Locate the cell with the specified text and output its [X, Y] center coordinate. 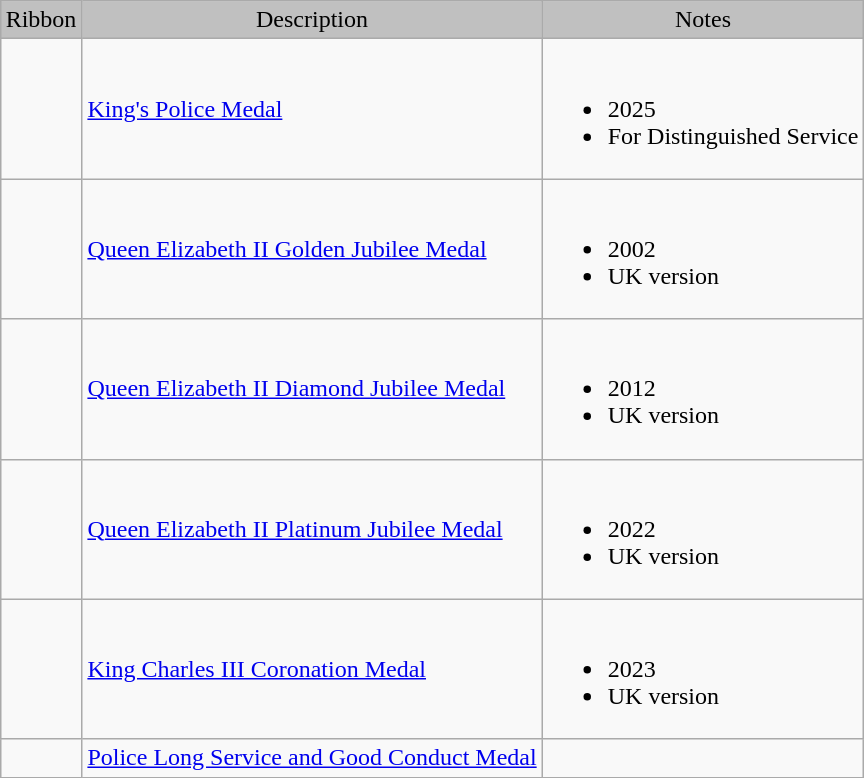
Police Long Service and Good Conduct Medal [312, 758]
King Charles III Coronation Medal [312, 669]
Ribbon [41, 20]
2012UK version [703, 389]
2022UK version [703, 529]
Queen Elizabeth II Platinum Jubilee Medal [312, 529]
Description [312, 20]
Queen Elizabeth II Diamond Jubilee Medal [312, 389]
Notes [703, 20]
King's Police Medal [312, 109]
2023UK version [703, 669]
Queen Elizabeth II Golden Jubilee Medal [312, 249]
2025For Distinguished Service [703, 109]
2002UK version [703, 249]
